Output the (X, Y) coordinate of the center of the cell containing the given text.  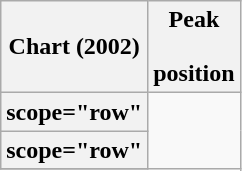
Chart (2002) (74, 47)
Peakposition (194, 47)
